Scan for the cell matching the given text and deliver its [x, y] coordinate at center. 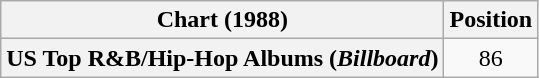
Position [491, 20]
Chart (1988) [222, 20]
86 [491, 58]
US Top R&B/Hip-Hop Albums (Billboard) [222, 58]
